Identify which cell holds the provided text, then report its [x, y] central coordinate. 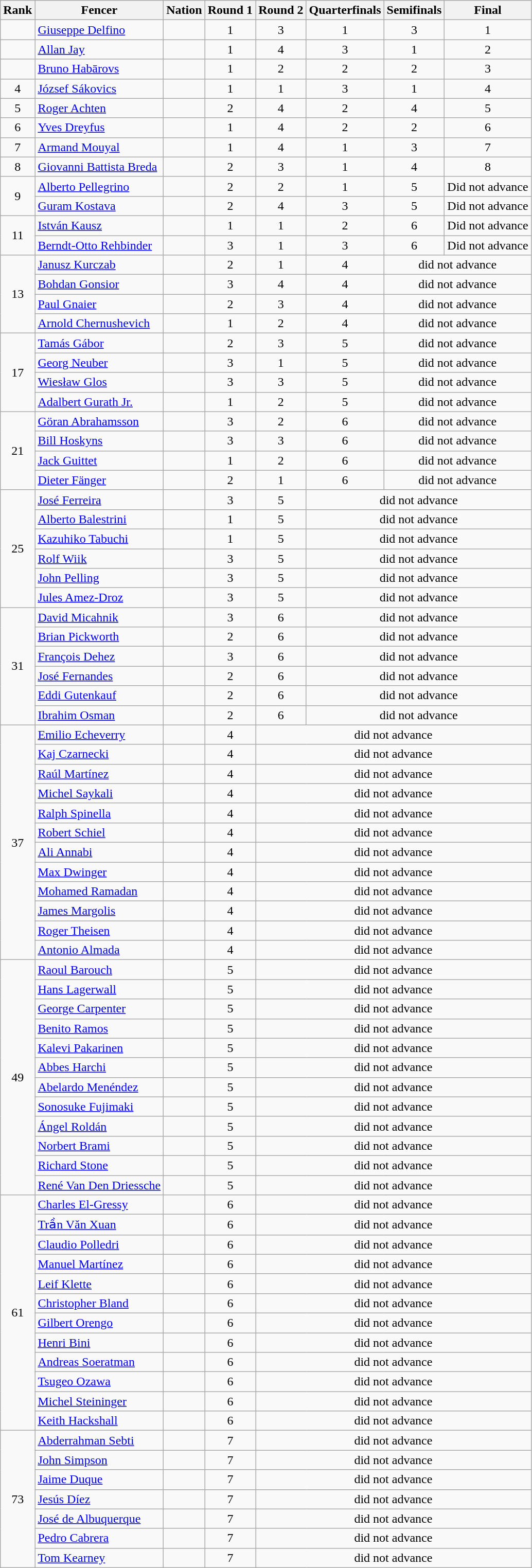
9 [17, 196]
Kazuhiko Tabuchi [99, 539]
José de Albuquerque [99, 1519]
Janusz Kurczab [99, 265]
49 [17, 1077]
Leif Klette [99, 1284]
11 [17, 235]
Ralph Spinella [99, 813]
Quarterfinals [345, 10]
Charles El-Gressy [99, 1205]
Gilbert Orengo [99, 1323]
73 [17, 1499]
Georg Neuber [99, 363]
Bruno Habārovs [99, 69]
Tom Kearney [99, 1558]
61 [17, 1313]
Raúl Martínez [99, 774]
Manuel Martínez [99, 1264]
David Micahnik [99, 617]
József Sákovics [99, 88]
31 [17, 666]
Round 2 [281, 10]
Henri Bini [99, 1342]
Rolf Wiik [99, 558]
Tamás Gábor [99, 343]
Roger Achten [99, 108]
Giovanni Battista Breda [99, 167]
François Dehez [99, 656]
21 [17, 451]
Göran Abrahamsson [99, 421]
Jules Amez-Droz [99, 598]
Ángel Roldán [99, 1126]
Fencer [99, 10]
José Ferreira [99, 500]
Berndt-Otto Rehbinder [99, 245]
Wiesław Glos [99, 382]
Benito Ramos [99, 1028]
Mohamed Ramadan [99, 892]
Michel Saykali [99, 793]
Eddi Gutenkauf [99, 696]
25 [17, 548]
Kaj Czarnecki [99, 754]
George Carpenter [99, 1009]
Bill Hoskyns [99, 441]
Robert Schiel [99, 832]
Richard Stone [99, 1165]
Tsugeo Ozawa [99, 1382]
Allan Jay [99, 49]
Kalevi Pakarinen [99, 1048]
Alberto Pellegrino [99, 186]
Rank [17, 10]
17 [17, 372]
Jack Guittet [99, 460]
Abbes Harchi [99, 1067]
Round 1 [230, 10]
Abderrahman Sebti [99, 1440]
13 [17, 294]
Norbert Brami [99, 1146]
Trần Văn Xuan [99, 1225]
Semifinals [414, 10]
Raoul Barouch [99, 970]
Guram Kostava [99, 206]
Emilio Echeverry [99, 735]
Arnold Chernushevich [99, 324]
Keith Hackshall [99, 1421]
Brian Pickworth [99, 637]
Antonio Almada [99, 950]
Michel Steininger [99, 1401]
Giuseppe Delfino [99, 30]
István Kausz [99, 225]
Andreas Soeratman [99, 1362]
Claudio Polledri [99, 1244]
Final [488, 10]
37 [17, 843]
René Van Den Driessche [99, 1185]
Paul Gnaier [99, 304]
Hans Lagerwall [99, 989]
Ali Annabi [99, 852]
Alberto Balestrini [99, 519]
Jaime Duque [99, 1480]
John Simpson [99, 1460]
James Margolis [99, 911]
Christopher Bland [99, 1303]
Sonosuke Fujimaki [99, 1107]
Adalbert Gurath Jr. [99, 402]
Roger Theisen [99, 931]
Armand Mouyal [99, 147]
Ibrahim Osman [99, 715]
Nation [184, 10]
Dieter Fänger [99, 480]
Pedro Cabrera [99, 1538]
Jesús Díez [99, 1499]
Bohdan Gonsior [99, 284]
José Fernandes [99, 676]
Yves Dreyfus [99, 128]
Max Dwinger [99, 872]
John Pelling [99, 578]
Abelardo Menéndez [99, 1087]
